Determine the (x, y) coordinate at the center of the cell enclosing the given text.  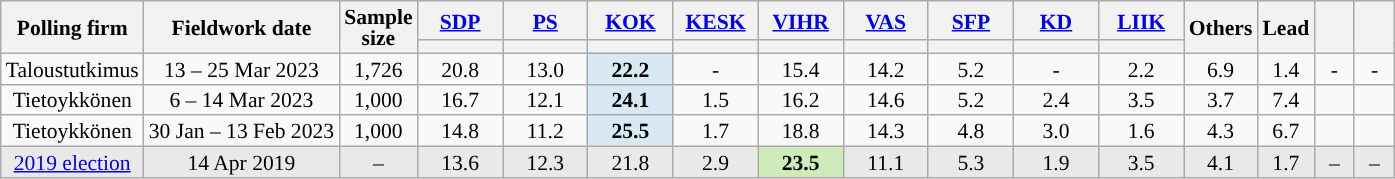
4.8 (970, 132)
Others (1221, 27)
VIHR (800, 20)
1.5 (716, 100)
7.4 (1286, 100)
15.4 (800, 68)
25.5 (630, 132)
4.1 (1221, 162)
1,726 (378, 68)
14.6 (886, 100)
14.2 (886, 68)
14 Apr 2019 (242, 162)
11.2 (546, 132)
14.3 (886, 132)
6.9 (1221, 68)
Polling firm (72, 27)
1.4 (1286, 68)
Lead (1286, 27)
LIIK (1142, 20)
1.6 (1142, 132)
1.9 (1056, 162)
KESK (716, 20)
6 – 14 Mar 2023 (242, 100)
20.8 (460, 68)
2.4 (1056, 100)
SFP (970, 20)
2.9 (716, 162)
12.1 (546, 100)
4.3 (1221, 132)
12.3 (546, 162)
SDP (460, 20)
21.8 (630, 162)
16.2 (800, 100)
VAS (886, 20)
PS (546, 20)
KD (1056, 20)
2.2 (1142, 68)
Samplesize (378, 27)
KOK (630, 20)
13 – 25 Mar 2023 (242, 68)
6.7 (1286, 132)
Fieldwork date (242, 27)
14.8 (460, 132)
30 Jan – 13 Feb 2023 (242, 132)
11.1 (886, 162)
22.2 (630, 68)
5.3 (970, 162)
18.8 (800, 132)
24.1 (630, 100)
23.5 (800, 162)
3.7 (1221, 100)
3.0 (1056, 132)
Taloustutkimus (72, 68)
16.7 (460, 100)
2019 election (72, 162)
13.6 (460, 162)
13.0 (546, 68)
